For the text-containing cell, return its midpoint in (x, y) coordinate format. 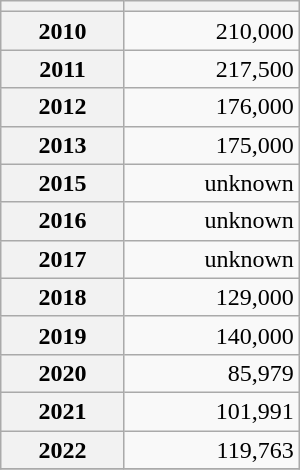
101,991 (212, 411)
175,000 (212, 145)
2019 (63, 335)
210,000 (212, 31)
140,000 (212, 335)
2016 (63, 221)
2010 (63, 31)
2013 (63, 145)
119,763 (212, 449)
2011 (63, 69)
2012 (63, 107)
2020 (63, 373)
217,500 (212, 69)
2017 (63, 259)
129,000 (212, 297)
2015 (63, 183)
2022 (63, 449)
85,979 (212, 373)
2021 (63, 411)
2018 (63, 297)
176,000 (212, 107)
